Return [x, y] of the center of cell containing provided text 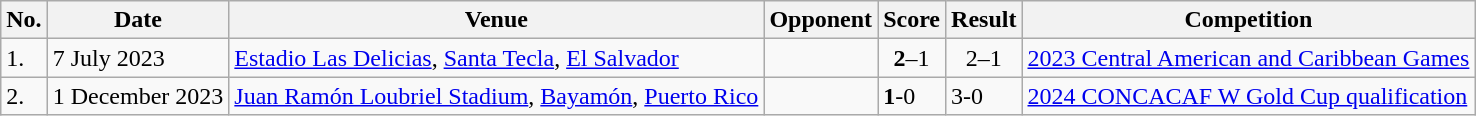
Estadio Las Delicias, Santa Tecla, El Salvador [496, 58]
2. [24, 96]
Score [912, 20]
2023 Central American and Caribbean Games [1248, 58]
3-0 [984, 96]
2024 CONCACAF W Gold Cup qualification [1248, 96]
1. [24, 58]
Juan Ramón Loubriel Stadium, Bayamón, Puerto Rico [496, 96]
Competition [1248, 20]
Date [138, 20]
1-0 [912, 96]
1 December 2023 [138, 96]
Opponent [821, 20]
No. [24, 20]
Venue [496, 20]
7 July 2023 [138, 58]
Result [984, 20]
